Provide the [X, Y] coordinate of the cell's center where the given text is located.  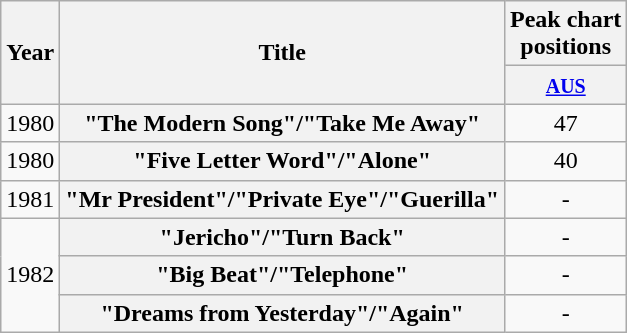
"Mr President"/"Private Eye"/"Guerilla" [282, 199]
Year [30, 52]
"Five Letter Word"/"Alone" [282, 161]
47 [566, 123]
"The Modern Song"/"Take Me Away" [282, 123]
Peak chartpositions [566, 34]
"Big Beat"/"Telephone" [282, 275]
1982 [30, 275]
"Dreams from Yesterday"/"Again" [282, 313]
AUS [566, 85]
Title [282, 52]
40 [566, 161]
1981 [30, 199]
"Jericho"/"Turn Back" [282, 237]
